Provide the [X, Y] coordinate of the cell's center where the given text is located.  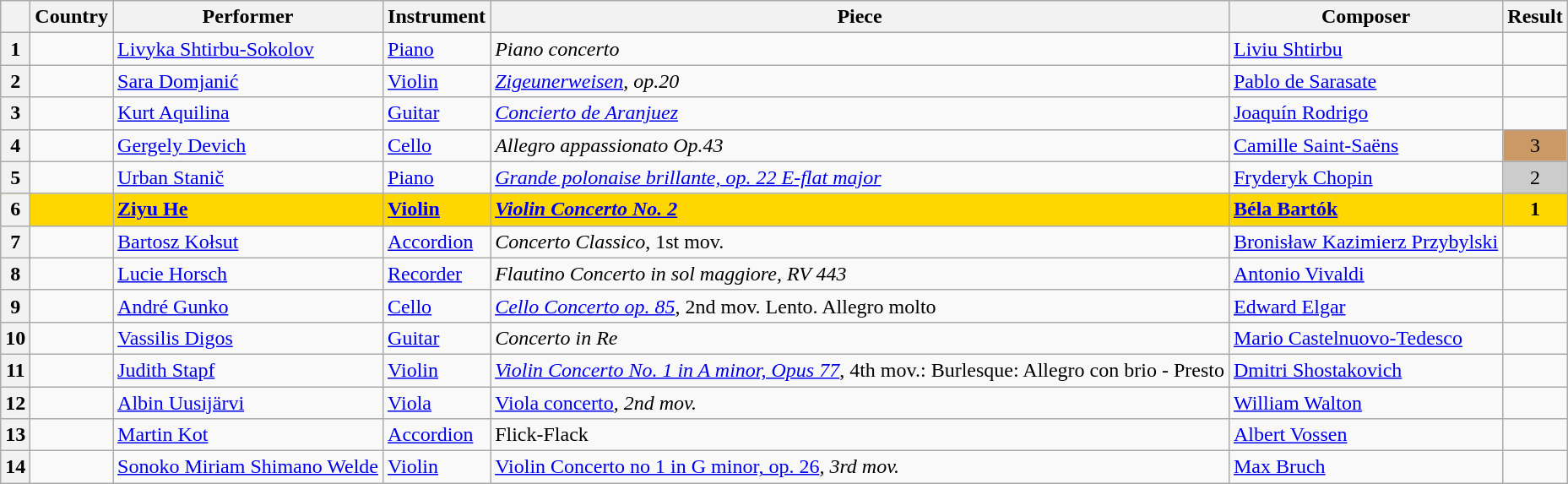
5 [15, 177]
Viola [437, 403]
Concerto Classico, 1st mov. [860, 242]
Max Bruch [1365, 467]
14 [15, 467]
Cello Concerto op. 85, 2nd mov. Lento. Allegro molto [860, 306]
Bartosz Kołsut [248, 242]
Instrument [437, 17]
Béla Bartók [1365, 209]
Martin Kot [248, 435]
Camille Saint-Saëns [1365, 145]
Mario Castelnuovo-Tedesco [1365, 338]
Antonio Vivaldi [1365, 274]
Kurt Aquilina [248, 113]
Country [72, 17]
4 [15, 145]
Joaquín Rodrigo [1365, 113]
Flautino Concerto in sol maggiore, RV 443 [860, 274]
Judith Stapf [248, 370]
8 [15, 274]
11 [15, 370]
Recorder [437, 274]
10 [15, 338]
Violin Concerto no 1 in G minor, op. 26, 3rd mov. [860, 467]
Sara Domjanić [248, 81]
9 [15, 306]
12 [15, 403]
William Walton [1365, 403]
Edward Elgar [1365, 306]
Piece [860, 17]
André Gunko [248, 306]
Albert Vossen [1365, 435]
Bronisław Kazimierz Przybylski [1365, 242]
Fryderyk Chopin [1365, 177]
Livyka Shtirbu-Sokolov [248, 49]
Result [1535, 17]
Zigeunerweisen, op.20 [860, 81]
Sonoko Miriam Shimano Welde [248, 467]
6 [15, 209]
Violin Concerto No. 2 [860, 209]
Viola concerto, 2nd mov. [860, 403]
7 [15, 242]
Flick-Flack [860, 435]
Composer [1365, 17]
Lucie Horsch [248, 274]
Performer [248, 17]
Grande polonaise brillante, op. 22 E-flat major [860, 177]
Ziyu He [248, 209]
13 [15, 435]
Vassilis Digos [248, 338]
Dmitri Shostakovich [1365, 370]
Gergely Devich [248, 145]
Piano concerto [860, 49]
Violin Concerto No. 1 in A minor, Opus 77, 4th mov.: Burlesque: Allegro con brio - Presto [860, 370]
Liviu Shtirbu [1365, 49]
Pablo de Sarasate [1365, 81]
Urban Stanič [248, 177]
Allegro appassionato Op.43 [860, 145]
Albin Uusijärvi [248, 403]
Concierto de Aranjuez [860, 113]
Concerto in Re [860, 338]
